Search for the cell housing the specified text and yield its [x, y] center coordinate. 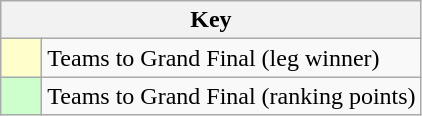
Teams to Grand Final (leg winner) [232, 58]
Key [211, 20]
Teams to Grand Final (ranking points) [232, 96]
